Capture the cell that displays the provided text and extract its [x, y] central coordinate. 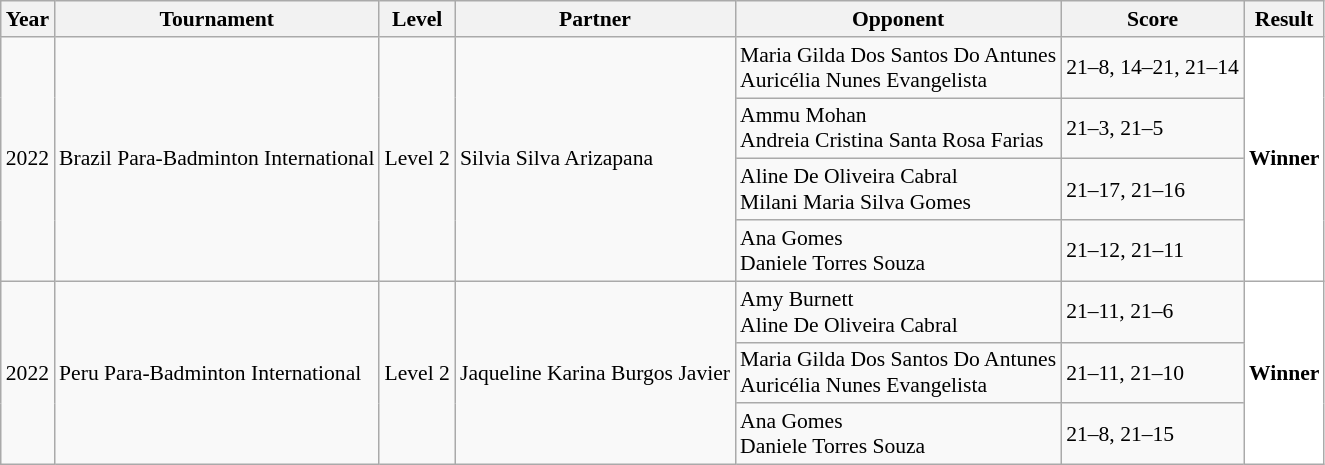
21–3, 21–5 [1152, 128]
Aline De Oliveira Cabral Milani Maria Silva Gomes [898, 190]
21–11, 21–6 [1152, 312]
Year [28, 19]
Result [1284, 19]
Ammu Mohan Andreia Cristina Santa Rosa Farias [898, 128]
Peru Para-Badminton International [216, 372]
21–12, 21–11 [1152, 250]
Amy Burnett Aline De Oliveira Cabral [898, 312]
21–8, 14–21, 21–14 [1152, 68]
21–11, 21–10 [1152, 372]
21–8, 21–15 [1152, 434]
Score [1152, 19]
Opponent [898, 19]
Level [416, 19]
Silvia Silva Arizapana [595, 159]
Brazil Para-Badminton International [216, 159]
Tournament [216, 19]
Partner [595, 19]
21–17, 21–16 [1152, 190]
Jaqueline Karina Burgos Javier [595, 372]
